Determine the [X, Y] coordinate at the center of the cell enclosing the given text.  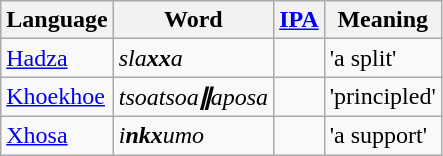
inkxumo [193, 135]
'principled' [382, 97]
tsoatsoaǁaposa [193, 97]
'a split' [382, 58]
Hadza [57, 58]
Word [193, 20]
'a support' [382, 135]
Language [57, 20]
slaxxa [193, 58]
Meaning [382, 20]
Xhosa [57, 135]
IPA [300, 20]
Khoekhoe [57, 97]
